Return the [x, y] coordinate for the center point of the cell that contains the specified text.  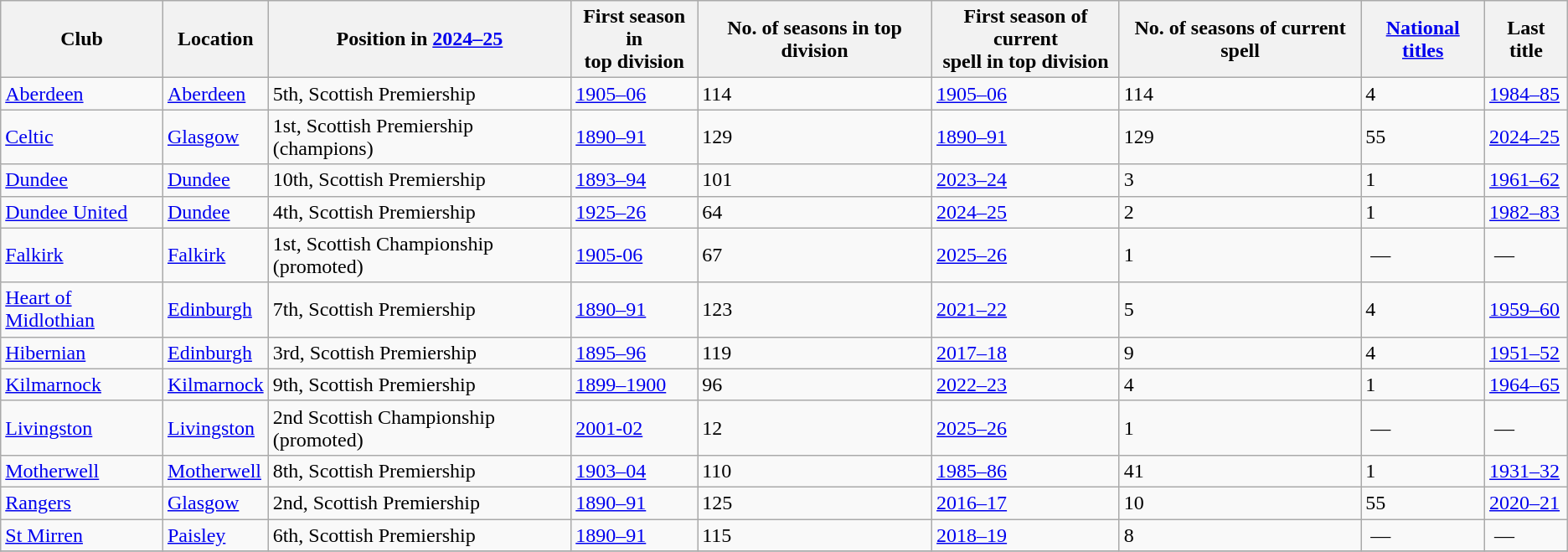
1925–26 [635, 212]
Hibernian [82, 353]
1st, Scottish Premiership (champions) [420, 137]
St Mirren [82, 535]
2023–24 [1026, 180]
2020–21 [1526, 503]
Club [82, 39]
8 [1240, 535]
41 [1240, 471]
2018–19 [1026, 535]
101 [815, 180]
1959–60 [1526, 310]
2001-02 [635, 427]
4th, Scottish Premiership [420, 212]
3rd, Scottish Premiership [420, 353]
Rangers [82, 503]
1961–62 [1526, 180]
1893–94 [635, 180]
1931–32 [1526, 471]
Location [215, 39]
7th, Scottish Premiership [420, 310]
National titles [1423, 39]
Paisley [215, 535]
5th, Scottish Premiership [420, 94]
2016–17 [1026, 503]
2 [1240, 212]
96 [815, 384]
1984–85 [1526, 94]
First season of currentspell in top division [1026, 39]
8th, Scottish Premiership [420, 471]
1985–86 [1026, 471]
3 [1240, 180]
2022–23 [1026, 384]
10th, Scottish Premiership [420, 180]
First season intop division [635, 39]
1903–04 [635, 471]
64 [815, 212]
5 [1240, 310]
67 [815, 255]
No. of seasons of current spell [1240, 39]
110 [815, 471]
1899–1900 [635, 384]
1st, Scottish Championship (promoted) [420, 255]
1964–65 [1526, 384]
1895–96 [635, 353]
Heart of Midlothian [82, 310]
Last title [1526, 39]
123 [815, 310]
Dundee United [82, 212]
1905-06 [635, 255]
125 [815, 503]
10 [1240, 503]
12 [815, 427]
1982–83 [1526, 212]
6th, Scottish Premiership [420, 535]
1951–52 [1526, 353]
9th, Scottish Premiership [420, 384]
2nd, Scottish Premiership [420, 503]
Celtic [82, 137]
2017–18 [1026, 353]
9 [1240, 353]
2021–22 [1026, 310]
2nd Scottish Championship (promoted) [420, 427]
Position in 2024–25 [420, 39]
115 [815, 535]
No. of seasons in top division [815, 39]
119 [815, 353]
